For the text-containing cell, return its midpoint in (X, Y) coordinate format. 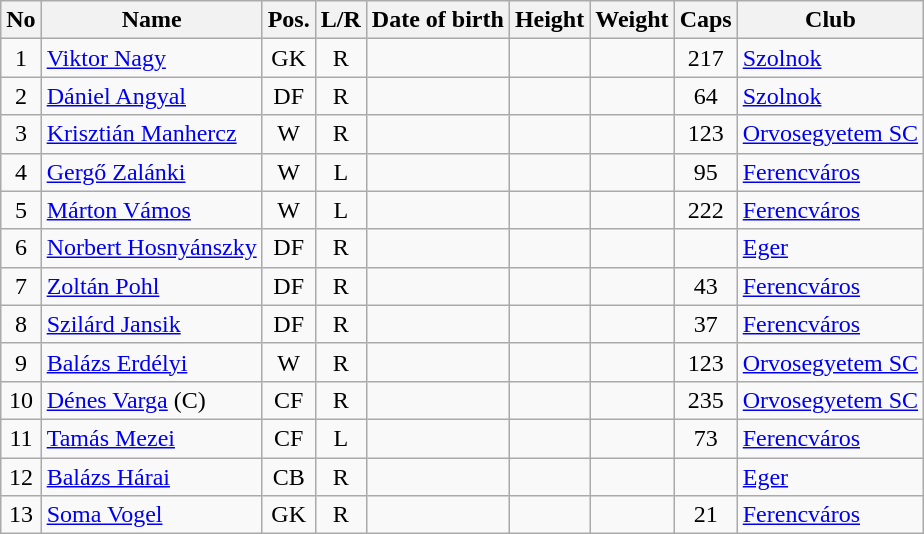
73 (706, 438)
Dániel Angyal (152, 96)
Date of birth (438, 20)
43 (706, 286)
Dénes Varga (C) (152, 400)
6 (21, 248)
Pos. (288, 20)
Zoltán Pohl (152, 286)
Viktor Nagy (152, 58)
No (21, 20)
64 (706, 96)
Tamás Mezei (152, 438)
Club (830, 20)
L/R (340, 20)
4 (21, 172)
5 (21, 210)
Márton Vámos (152, 210)
222 (706, 210)
Weight (632, 20)
Height (549, 20)
1 (21, 58)
3 (21, 134)
Balázs Erdélyi (152, 362)
Gergő Zalánki (152, 172)
37 (706, 324)
11 (21, 438)
Norbert Hosnyánszky (152, 248)
Krisztián Manhercz (152, 134)
Balázs Hárai (152, 477)
Soma Vogel (152, 515)
217 (706, 58)
9 (21, 362)
Name (152, 20)
235 (706, 400)
10 (21, 400)
95 (706, 172)
8 (21, 324)
2 (21, 96)
Caps (706, 20)
13 (21, 515)
CB (288, 477)
7 (21, 286)
Szilárd Jansik (152, 324)
12 (21, 477)
21 (706, 515)
